Scan for the cell matching the given text and deliver its [x, y] coordinate at center. 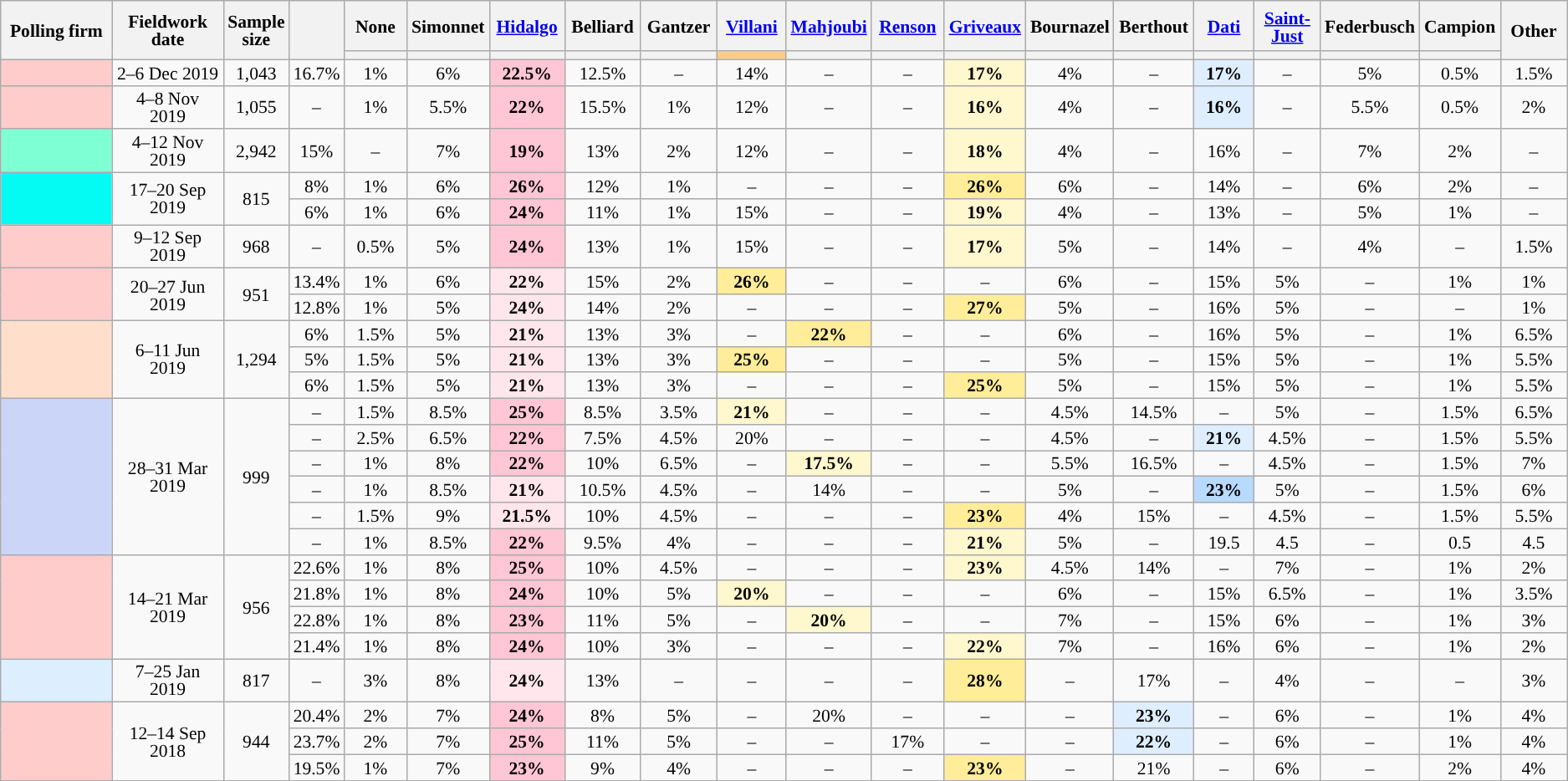
Belliard [602, 26]
20.4% [317, 716]
Villani [751, 26]
10.5% [602, 490]
Renson [908, 26]
Fieldwork date [167, 30]
22.5% [527, 72]
12–14 Sep 2018 [167, 741]
7–25 Jan 2019 [167, 681]
Simonnet [448, 26]
9.5% [602, 542]
Griveaux [985, 26]
14–21 Mar 2019 [167, 606]
Saint-Just [1288, 26]
22.8% [317, 620]
19.5 [1224, 542]
4–12 Nov 2019 [167, 151]
817 [256, 681]
Hidalgo [527, 26]
4–8 Nov 2019 [167, 107]
968 [256, 247]
6–11 Jun 2019 [167, 360]
Federbusch [1370, 26]
Other [1534, 30]
956 [256, 606]
17.5% [828, 463]
12.5% [602, 72]
21.5% [527, 515]
27% [985, 308]
944 [256, 741]
2,942 [256, 151]
22.6% [317, 567]
Campion [1460, 26]
Dati [1224, 26]
1,043 [256, 72]
None [375, 26]
17–20 Sep 2019 [167, 199]
Bournazel [1070, 26]
2.5% [375, 438]
21.4% [317, 646]
19.5% [317, 768]
15.5% [602, 107]
2–6 Dec 2019 [167, 72]
815 [256, 199]
21.8% [317, 594]
Gantzer [679, 26]
Mahjoubi [828, 26]
16.5% [1154, 463]
Samplesize [256, 30]
951 [256, 294]
23.7% [317, 741]
9–12 Sep 2019 [167, 247]
0.5 [1460, 542]
16.7% [317, 72]
1,294 [256, 360]
999 [256, 477]
13.4% [317, 281]
Berthout [1154, 26]
20–27 Jun 2019 [167, 294]
14.5% [1154, 411]
1,055 [256, 107]
28–31 Mar 2019 [167, 477]
7.5% [602, 438]
18% [985, 151]
Polling firm [57, 30]
12.8% [317, 308]
28% [985, 681]
